Find where the given text appears and provide that cell's center as (X, Y) coordinate. 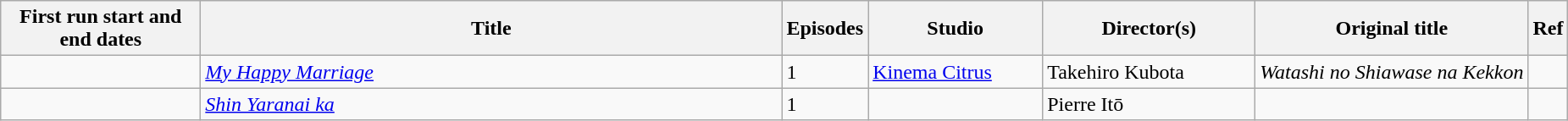
Kinema Citrus (956, 72)
Episodes (825, 29)
Takehiro Kubota (1149, 72)
Studio (956, 29)
Shin Yaranai ka (491, 104)
Pierre Itō (1149, 104)
My Happy Marriage (491, 72)
First run start and end dates (101, 29)
Director(s) (1149, 29)
Watashi no Shiawase na Kekkon (1392, 72)
Original title (1392, 29)
Title (491, 29)
Ref (1549, 29)
